From the cell containing the given text, extract its center point as [x, y] coordinate. 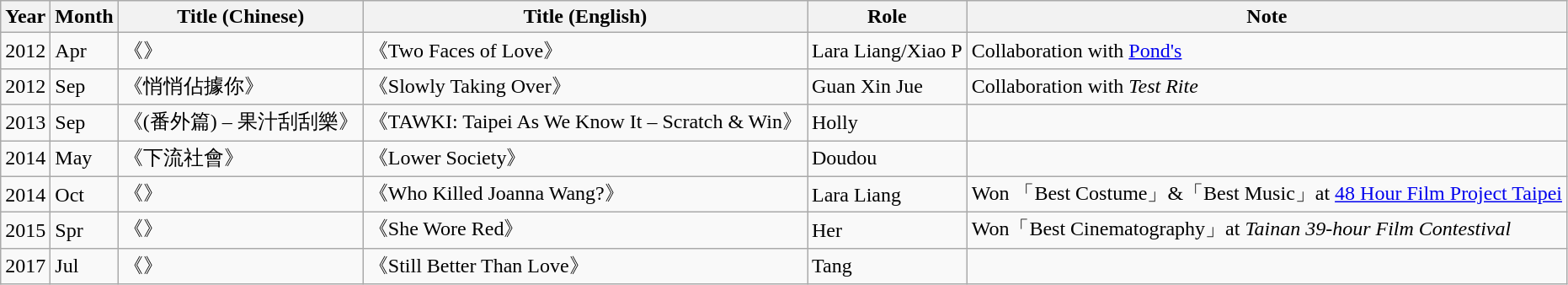
2017 [25, 266]
《下流社會》 [241, 159]
2013 [25, 123]
《(番外篇) – 果汁刮刮樂》 [241, 123]
《Lower Society》 [584, 159]
《TAWKI: Taipei As We Know It – Scratch & Win》 [584, 123]
Jul [84, 266]
Guan Xin Jue [887, 86]
Collaboration with Test Rite [1267, 86]
Collaboration with Pond's [1267, 51]
Doudou [887, 159]
Lara Liang [887, 194]
《Who Killed Joanna Wang?》 [584, 194]
Year [25, 17]
《Two Faces of Love》 [584, 51]
Her [887, 231]
2015 [25, 231]
Lara Liang/Xiao P [887, 51]
《悄悄佔據你》 [241, 86]
Oct [84, 194]
Title (English) [584, 17]
Tang [887, 266]
Won「Best Cinematography」at Tainan 39-hour Film Contestival [1267, 231]
《Still Better Than Love》 [584, 266]
Month [84, 17]
《She Wore Red》 [584, 231]
Won 「Best Costume」&「Best Music」at 48 Hour Film Project Taipei [1267, 194]
Spr [84, 231]
Holly [887, 123]
Title (Chinese) [241, 17]
Apr [84, 51]
Role [887, 17]
Note [1267, 17]
May [84, 159]
《Slowly Taking Over》 [584, 86]
